Search for the cell housing the specified text and yield its (x, y) center coordinate. 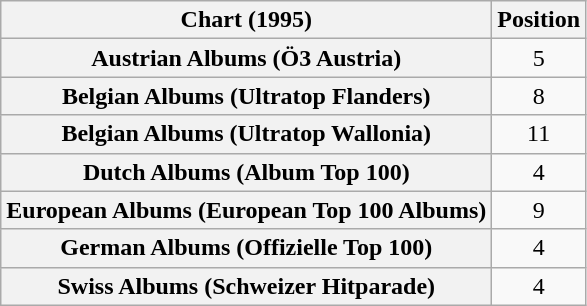
11 (539, 134)
Dutch Albums (Album Top 100) (246, 172)
Belgian Albums (Ultratop Flanders) (246, 96)
Chart (1995) (246, 20)
Swiss Albums (Schweizer Hitparade) (246, 286)
European Albums (European Top 100 Albums) (246, 210)
Austrian Albums (Ö3 Austria) (246, 58)
9 (539, 210)
8 (539, 96)
5 (539, 58)
Position (539, 20)
Belgian Albums (Ultratop Wallonia) (246, 134)
German Albums (Offizielle Top 100) (246, 248)
